Find where the given text appears and provide that cell's center as (X, Y) coordinate. 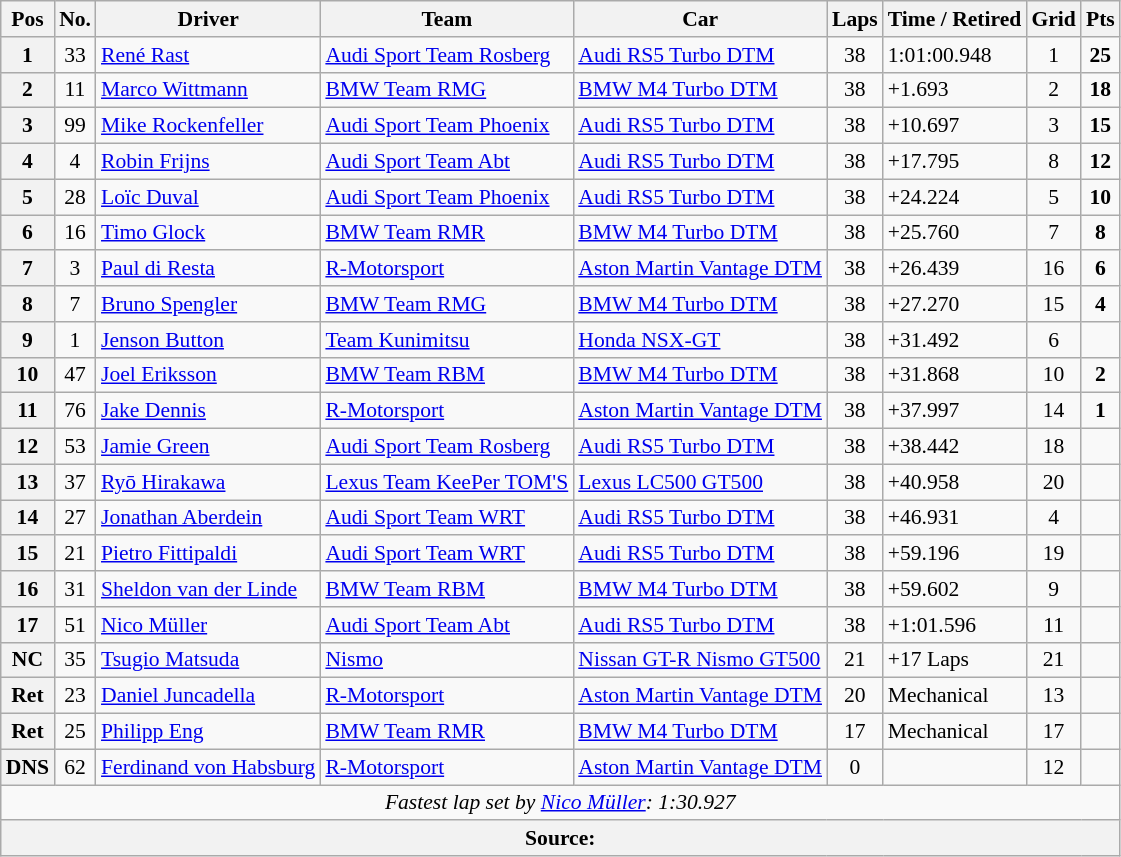
31 (75, 589)
Team (446, 19)
53 (75, 447)
Jamie Green (208, 447)
Ryō Hirakawa (208, 482)
Grid (1054, 19)
+38.442 (955, 447)
47 (75, 375)
23 (75, 696)
Marco Wittmann (208, 90)
Jenson Button (208, 340)
+27.270 (955, 304)
Time / Retired (955, 19)
Pos (28, 19)
27 (75, 518)
Jake Dennis (208, 411)
Lexus LC500 GT500 (700, 482)
No. (75, 19)
+1.693 (955, 90)
Nico Müller (208, 625)
+10.697 (955, 126)
Bruno Spengler (208, 304)
+59.602 (955, 589)
Pietro Fittipaldi (208, 554)
+59.196 (955, 554)
0 (855, 767)
+40.958 (955, 482)
Team Kunimitsu (446, 340)
Driver (208, 19)
Car (700, 19)
+24.224 (955, 197)
Honda NSX-GT (700, 340)
René Rast (208, 55)
+46.931 (955, 518)
Sheldon van der Linde (208, 589)
Nissan GT-R Nismo GT500 (700, 660)
+17.795 (955, 162)
+37.997 (955, 411)
Daniel Juncadella (208, 696)
Ferdinand von Habsburg (208, 767)
Lexus Team KeePer TOM'S (446, 482)
Loïc Duval (208, 197)
Source: (560, 839)
Laps (855, 19)
Pts (1100, 19)
Joel Eriksson (208, 375)
35 (75, 660)
+26.439 (955, 269)
1:01:00.948 (955, 55)
Nismo (446, 660)
DNS (28, 767)
Timo Glock (208, 233)
+31.868 (955, 375)
Philipp Eng (208, 732)
+17 Laps (955, 660)
+31.492 (955, 340)
Tsugio Matsuda (208, 660)
99 (75, 126)
28 (75, 197)
+25.760 (955, 233)
19 (1054, 554)
+1:01.596 (955, 625)
62 (75, 767)
Robin Frijns (208, 162)
Jonathan Aberdein (208, 518)
33 (75, 55)
NC (28, 660)
Mike Rockenfeller (208, 126)
51 (75, 625)
76 (75, 411)
Fastest lap set by Nico Müller: 1:30.927 (560, 803)
Paul di Resta (208, 269)
37 (75, 482)
